Extract the (X, Y) coordinate from the center of the cell holding the provided text.  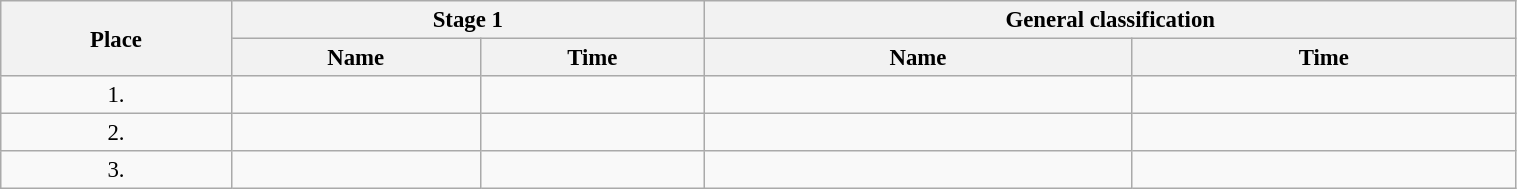
1. (116, 95)
General classification (1110, 20)
Place (116, 38)
Stage 1 (468, 20)
2. (116, 133)
3. (116, 170)
